Provide the [X, Y] coordinate of the cell's center where the given text is located.  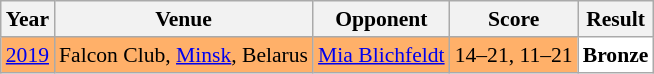
Mia Blichfeldt [382, 55]
Result [616, 19]
2019 [28, 55]
Venue [184, 19]
Score [514, 19]
Falcon Club, Minsk, Belarus [184, 55]
Bronze [616, 55]
14–21, 11–21 [514, 55]
Year [28, 19]
Opponent [382, 19]
